Scan for the cell matching the given text and deliver its (x, y) coordinate at center. 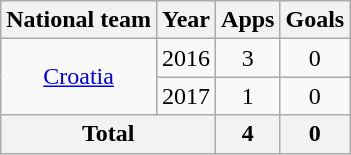
National team (79, 20)
2016 (186, 58)
Year (186, 20)
1 (248, 96)
Croatia (79, 77)
Total (108, 134)
Apps (248, 20)
2017 (186, 96)
Goals (315, 20)
4 (248, 134)
3 (248, 58)
